For the text-containing cell, return its midpoint in (x, y) coordinate format. 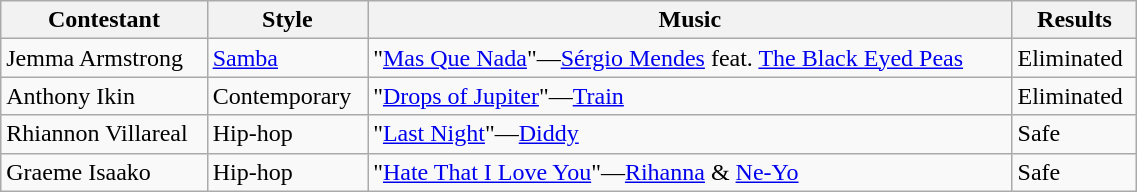
Rhiannon Villareal (104, 134)
"Last Night"—Diddy (690, 134)
Graeme Isaako (104, 172)
Samba (287, 58)
Music (690, 20)
Contemporary (287, 96)
Anthony Ikin (104, 96)
"Drops of Jupiter"—Train (690, 96)
Jemma Armstrong (104, 58)
Style (287, 20)
Results (1074, 20)
"Mas Que Nada"—Sérgio Mendes feat. The Black Eyed Peas (690, 58)
"Hate That I Love You"—Rihanna & Ne-Yo (690, 172)
Contestant (104, 20)
